For the text-containing cell, return its midpoint in (x, y) coordinate format. 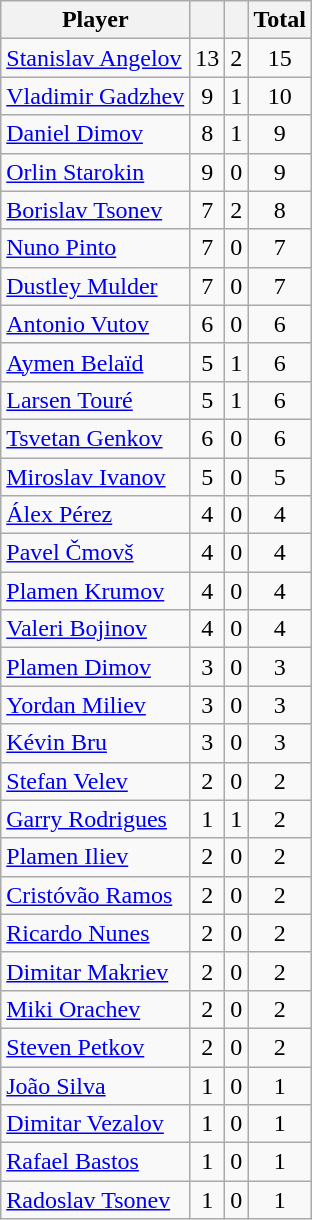
Radoslav Tsonev (96, 1200)
Rafael Bastos (96, 1162)
13 (208, 58)
Kévin Bru (96, 743)
Orlin Starokin (96, 172)
Miroslav Ivanov (96, 477)
Total (280, 20)
João Silva (96, 1085)
Ricardo Nunes (96, 933)
Steven Petkov (96, 1047)
Stefan Velev (96, 781)
Miki Orachev (96, 1009)
Stanislav Angelov (96, 58)
Plamen Dimov (96, 667)
Daniel Dimov (96, 134)
15 (280, 58)
Dimitar Vezalov (96, 1124)
Antonio Vutov (96, 324)
Nuno Pinto (96, 248)
Larsen Touré (96, 400)
Valeri Bojinov (96, 629)
Plamen Iliev (96, 857)
10 (280, 96)
Tsvetan Genkov (96, 438)
Plamen Krumov (96, 591)
Dimitar Makriev (96, 971)
Álex Pérez (96, 515)
Dustley Mulder (96, 286)
Aymen Belaïd (96, 362)
Cristóvão Ramos (96, 895)
Pavel Čmovš (96, 553)
Borislav Tsonev (96, 210)
Vladimir Gadzhev (96, 96)
Garry Rodrigues (96, 819)
Player (96, 20)
Yordan Miliev (96, 705)
